From the cell containing the given text, extract its center point as (x, y) coordinate. 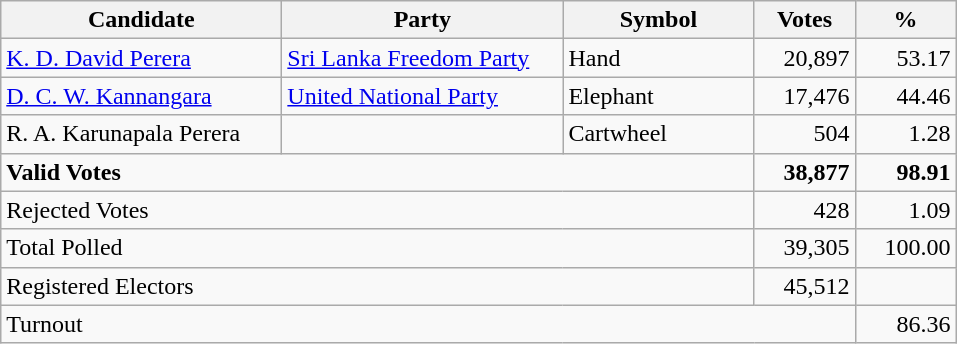
% (906, 20)
D. C. W. Kannangara (142, 96)
Total Polled (378, 248)
38,877 (804, 172)
17,476 (804, 96)
39,305 (804, 248)
44.46 (906, 96)
20,897 (804, 58)
Sri Lanka Freedom Party (422, 58)
Turnout (428, 324)
United National Party (422, 96)
Party (422, 20)
1.09 (906, 210)
1.28 (906, 134)
Elephant (658, 96)
Valid Votes (378, 172)
Cartwheel (658, 134)
53.17 (906, 58)
Symbol (658, 20)
Hand (658, 58)
R. A. Karunapala Perera (142, 134)
86.36 (906, 324)
45,512 (804, 286)
98.91 (906, 172)
Rejected Votes (378, 210)
Registered Electors (378, 286)
K. D. David Perera (142, 58)
428 (804, 210)
504 (804, 134)
Votes (804, 20)
100.00 (906, 248)
Candidate (142, 20)
